Capture the cell that displays the provided text and extract its (x, y) central coordinate. 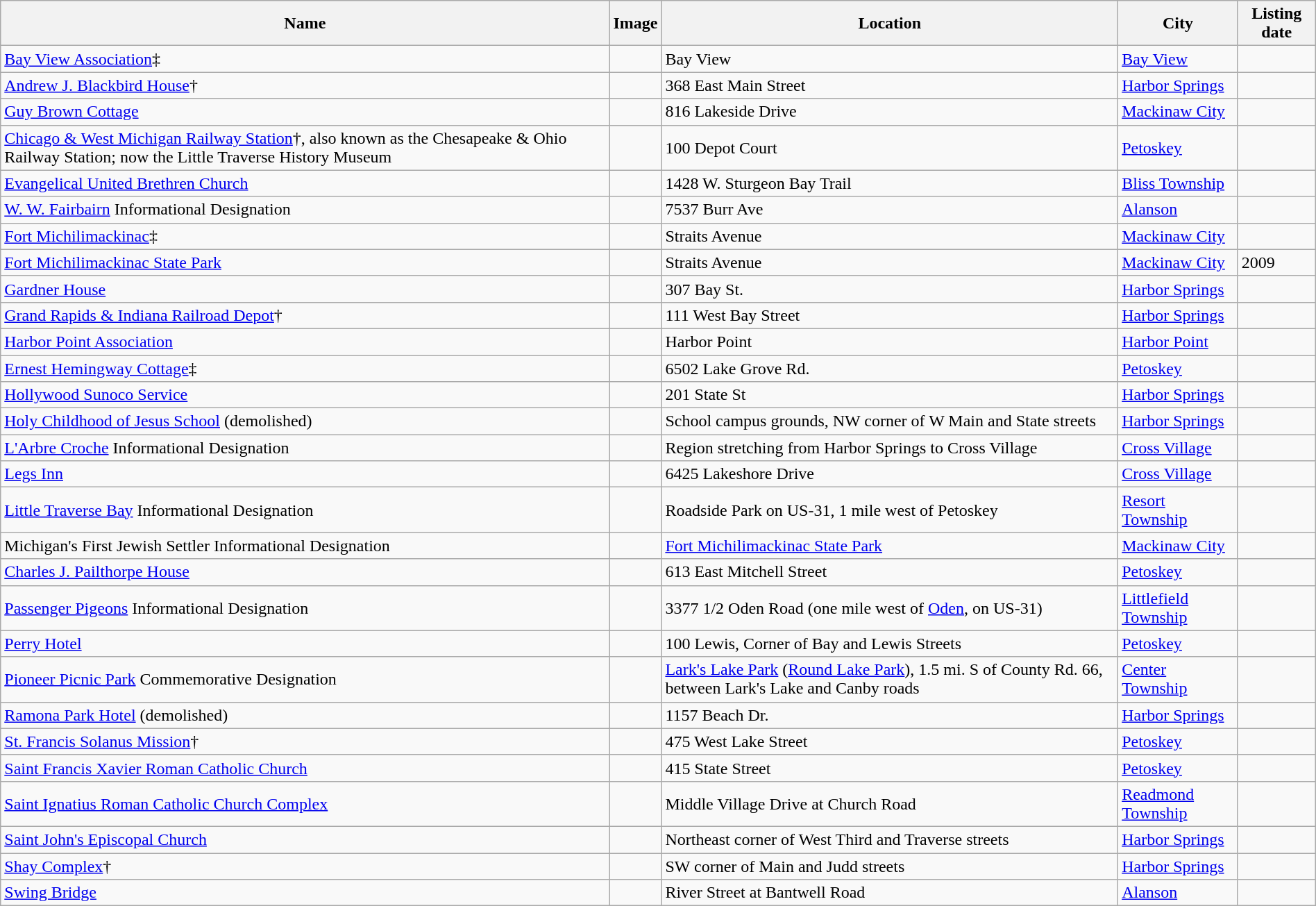
School campus grounds, NW corner of W Main and State streets (890, 421)
Saint John's Episcopal Church (305, 839)
3377 1/2 Oden Road (one mile west of Oden, on US-31) (890, 608)
Perry Hotel (305, 644)
Charles J. Pailthorpe House (305, 572)
Little Traverse Bay Informational Designation (305, 510)
Hollywood Sunoco Service (305, 395)
Guy Brown Cottage (305, 112)
St. Francis Solanus Mission† (305, 741)
Lark's Lake Park (Round Lake Park), 1.5 mi. S of County Rd. 66, between Lark's Lake and Canby roads (890, 679)
Location (890, 24)
Fort Michilimackinac‡ (305, 236)
Swing Bridge (305, 893)
City (1179, 24)
6425 Lakeshore Drive (890, 474)
Northeast corner of West Third and Traverse streets (890, 839)
7537 Burr Ave (890, 210)
Saint Ignatius Roman Catholic Church Complex (305, 804)
Center Township (1179, 679)
Legs Inn (305, 474)
368 East Main Street (890, 85)
Image (636, 24)
816 Lakeside Drive (890, 112)
Passenger Pigeons Informational Designation (305, 608)
Chicago & West Michigan Railway Station†, also known as the Chesapeake & Ohio Railway Station; now the Little Traverse History Museum (305, 147)
SW corner of Main and Judd streets (890, 866)
Shay Complex† (305, 866)
1428 W. Sturgeon Bay Trail (890, 183)
613 East Mitchell Street (890, 572)
2009 (1276, 262)
L'Arbre Croche Informational Designation (305, 448)
111 West Bay Street (890, 315)
307 Bay St. (890, 289)
Resort Township (1179, 510)
1157 Beach Dr. (890, 715)
Pioneer Picnic Park Commemorative Designation (305, 679)
Bliss Township (1179, 183)
Saint Francis Xavier Roman Catholic Church (305, 768)
Readmond Township (1179, 804)
Roadside Park on US-31, 1 mile west of Petoskey (890, 510)
Middle Village Drive at Church Road (890, 804)
100 Lewis, Corner of Bay and Lewis Streets (890, 644)
Michigan's First Jewish Settler Informational Designation (305, 546)
Listing date (1276, 24)
Grand Rapids & Indiana Railroad Depot† (305, 315)
Name (305, 24)
Gardner House (305, 289)
415 State Street (890, 768)
Ernest Hemingway Cottage‡ (305, 369)
475 West Lake Street (890, 741)
W. W. Fairbairn Informational Designation (305, 210)
Andrew J. Blackbird House† (305, 85)
Region stretching from Harbor Springs to Cross Village (890, 448)
6502 Lake Grove Rd. (890, 369)
Harbor Point Association (305, 342)
Holy Childhood of Jesus School (demolished) (305, 421)
River Street at Bantwell Road (890, 893)
Ramona Park Hotel (demolished) (305, 715)
100 Depot Court (890, 147)
Evangelical United Brethren Church (305, 183)
Littlefield Township (1179, 608)
Bay View Association‡ (305, 59)
201 State St (890, 395)
